Search for the cell housing the specified text and yield its (x, y) center coordinate. 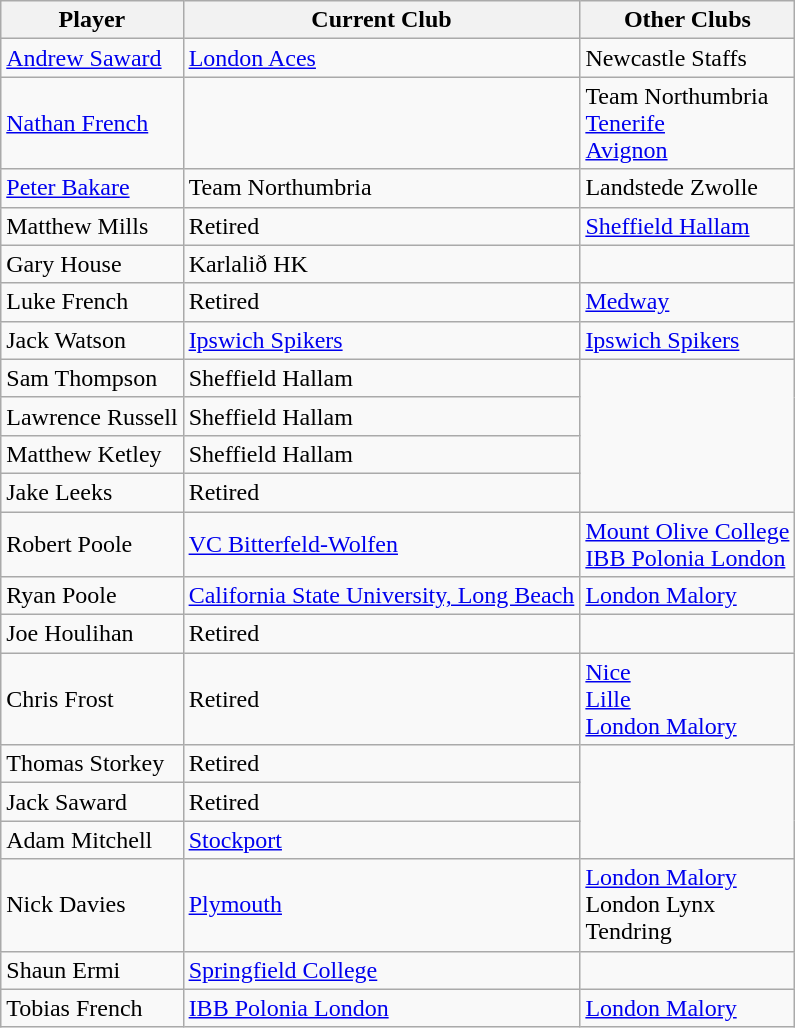
Other Clubs (688, 20)
California State University, Long Beach (382, 596)
Joe Houlihan (92, 634)
Karlalið HK (382, 264)
Current Club (382, 20)
Sam Thompson (92, 378)
Luke French (92, 302)
Nice Lille London Malory (688, 699)
Mount Olive College IBB Polonia London (688, 544)
Newcastle Staffs (688, 58)
Shaun Ermi (92, 970)
Jack Watson (92, 340)
Adam Mitchell (92, 840)
Chris Frost (92, 699)
Tobias French (92, 1008)
Medway (688, 302)
Stockport (382, 840)
Robert Poole (92, 544)
Andrew Saward (92, 58)
Gary House (92, 264)
Nathan French (92, 123)
Player (92, 20)
London Malory London Lynx Tendring (688, 905)
Jack Saward (92, 802)
Peter Bakare (92, 188)
Plymouth (382, 905)
London Aces (382, 58)
Matthew Ketley (92, 454)
Matthew Mills (92, 226)
VC Bitterfeld-Wolfen (382, 544)
Lawrence Russell (92, 416)
Thomas Storkey (92, 764)
Landstede Zwolle (688, 188)
Ryan Poole (92, 596)
Springfield College (382, 970)
IBB Polonia London (382, 1008)
Nick Davies (92, 905)
Team Northumbria Tenerife Avignon (688, 123)
Team Northumbria (382, 188)
Jake Leeks (92, 492)
